Detect which cell encompasses the target text, then output its [X, Y] center coordinate. 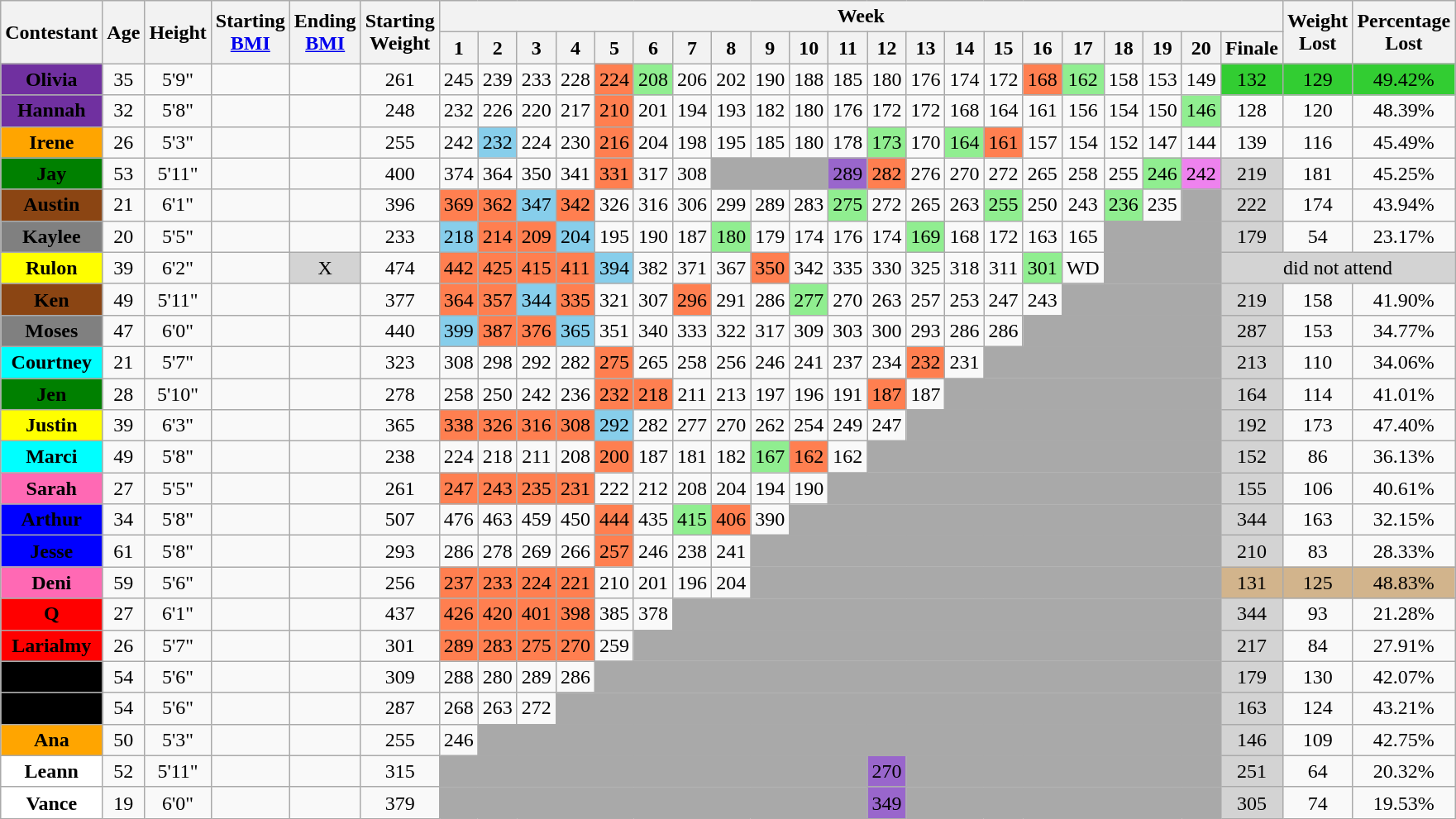
396 [400, 205]
315 [400, 771]
351 [613, 331]
Rulon [51, 268]
323 [400, 362]
401 [536, 614]
48.83% [1404, 583]
303 [848, 331]
106 [1317, 488]
15 [1004, 48]
12 [886, 48]
254 [809, 426]
450 [575, 520]
216 [613, 142]
32.15% [1404, 520]
45.25% [1404, 174]
369 [458, 205]
128 [1252, 111]
32 [124, 111]
338 [458, 426]
202 [731, 79]
437 [400, 614]
325 [926, 268]
230 [575, 142]
86 [1317, 457]
150 [1162, 111]
357 [498, 299]
Ana [51, 740]
200 [613, 457]
220 [536, 111]
374 [458, 174]
116 [1317, 142]
425 [498, 268]
249 [848, 426]
306 [693, 205]
16 [1042, 48]
Contestant [51, 32]
Jen [51, 394]
157 [1042, 142]
2 [498, 48]
245 [458, 79]
20.32% [1404, 771]
268 [458, 708]
47.40% [1404, 426]
61 [124, 551]
Marci [51, 457]
50 [124, 740]
340 [653, 331]
1 [458, 48]
474 [400, 268]
305 [1252, 802]
191 [848, 394]
288 [458, 677]
83 [1317, 551]
Courtney [51, 362]
226 [498, 111]
Q [51, 614]
5 [613, 48]
13 [926, 48]
382 [653, 268]
253 [964, 299]
333 [693, 331]
214 [498, 236]
Don [51, 677]
Height [178, 32]
169 [926, 236]
300 [886, 331]
390 [771, 520]
367 [731, 268]
4 [575, 48]
5'10" [178, 394]
124 [1317, 708]
266 [575, 551]
394 [613, 268]
34.06% [1404, 362]
27.91% [1404, 645]
Moses [51, 331]
34.77% [1404, 331]
Finale [1252, 48]
387 [498, 331]
43.94% [1404, 205]
221 [575, 583]
93 [1317, 614]
41.01% [1404, 394]
Age [124, 32]
36.13% [1404, 457]
400 [400, 174]
188 [809, 79]
147 [1162, 142]
307 [653, 299]
40.61% [1404, 488]
StartingWeight [400, 32]
385 [613, 614]
43.21% [1404, 708]
341 [575, 174]
378 [653, 614]
379 [400, 802]
114 [1317, 394]
6'2" [178, 268]
28.33% [1404, 551]
Irene [51, 142]
198 [693, 142]
X [325, 268]
197 [771, 394]
280 [498, 677]
144 [1201, 142]
8 [731, 48]
139 [1252, 142]
52 [124, 771]
463 [498, 520]
322 [731, 331]
411 [575, 268]
440 [400, 331]
444 [613, 520]
178 [848, 142]
132 [1252, 79]
376 [536, 331]
28 [124, 394]
11 [848, 48]
did not attend [1338, 268]
19.53% [1404, 802]
248 [400, 111]
WD [1083, 268]
53 [124, 174]
399 [458, 331]
7 [693, 48]
299 [731, 205]
Larialmy [51, 645]
167 [771, 457]
129 [1317, 79]
131 [1252, 583]
18 [1123, 48]
269 [536, 551]
Arthur [51, 520]
251 [1252, 771]
14 [964, 48]
3 [536, 48]
74 [1317, 802]
Ken [51, 299]
21.28% [1404, 614]
Kaylee [51, 236]
17 [1083, 48]
6 [653, 48]
442 [458, 268]
398 [575, 614]
34 [124, 520]
120 [1317, 111]
110 [1317, 362]
5'9" [178, 79]
330 [886, 268]
StartingBMI [250, 32]
347 [536, 205]
291 [731, 299]
109 [1317, 740]
426 [458, 614]
35 [124, 79]
318 [964, 268]
48.39% [1404, 111]
WeightLost [1317, 32]
Dan [51, 708]
212 [653, 488]
Hannah [51, 111]
Vance [51, 802]
262 [771, 426]
47 [124, 331]
193 [731, 111]
165 [1083, 236]
125 [1317, 583]
Jesse [51, 551]
206 [693, 79]
170 [926, 142]
64 [1317, 771]
23.17% [1404, 236]
298 [498, 362]
9 [771, 48]
49.42% [1404, 79]
45.49% [1404, 142]
Week [861, 17]
192 [1252, 426]
PercentageLost [1404, 32]
59 [124, 583]
Olivia [51, 79]
420 [498, 614]
149 [1201, 79]
349 [886, 802]
156 [1083, 111]
6'3" [178, 426]
41.90% [1404, 299]
Deni [51, 583]
507 [400, 520]
276 [926, 174]
209 [536, 236]
Austin [51, 205]
10 [809, 48]
362 [498, 205]
42.07% [1404, 677]
459 [536, 520]
296 [693, 299]
Justin [51, 426]
234 [886, 362]
311 [1004, 268]
84 [1317, 645]
239 [498, 79]
259 [613, 645]
155 [1252, 488]
435 [653, 520]
42.75% [1404, 740]
Jay [51, 174]
377 [400, 299]
406 [731, 520]
EndingBMI [325, 32]
331 [613, 174]
371 [693, 268]
130 [1317, 677]
228 [575, 79]
Leann [51, 771]
Sarah [51, 488]
321 [613, 299]
476 [458, 520]
